Output the [X, Y] coordinate of the center of the cell containing the given text.  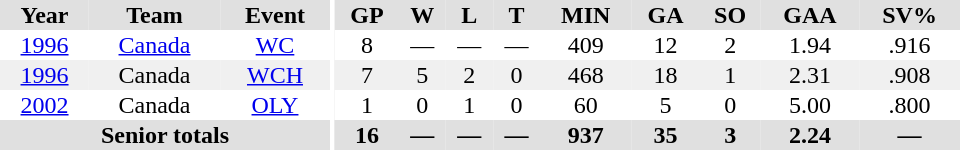
T [516, 15]
2.24 [810, 135]
SV% [910, 15]
GAA [810, 15]
Senior totals [165, 135]
5.00 [810, 105]
7 [366, 75]
409 [586, 45]
.800 [910, 105]
35 [665, 135]
8 [366, 45]
18 [665, 75]
Year [44, 15]
WCH [275, 75]
GA [665, 15]
3 [730, 135]
GP [366, 15]
L [470, 15]
2002 [44, 105]
OLY [275, 105]
SO [730, 15]
937 [586, 135]
468 [586, 75]
.908 [910, 75]
16 [366, 135]
12 [665, 45]
2.31 [810, 75]
Team [154, 15]
1.94 [810, 45]
W [422, 15]
Event [275, 15]
MIN [586, 15]
WC [275, 45]
60 [586, 105]
.916 [910, 45]
